Detect which cell encompasses the target text, then output its [X, Y] center coordinate. 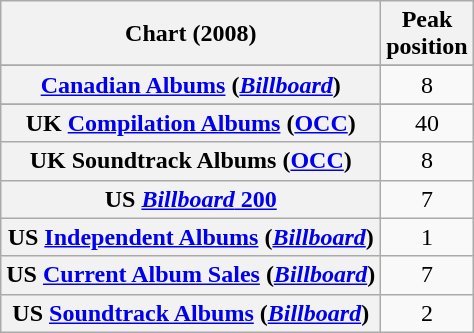
UK Soundtrack Albums (OCC) [191, 161]
US Current Album Sales (Billboard) [191, 275]
Peakposition [427, 34]
2 [427, 313]
US Independent Albums (Billboard) [191, 237]
1 [427, 237]
US Billboard 200 [191, 199]
UK Compilation Albums (OCC) [191, 123]
Chart (2008) [191, 34]
40 [427, 123]
US Soundtrack Albums (Billboard) [191, 313]
Canadian Albums (Billboard) [191, 85]
